Find where the given text appears and provide that cell's center as (x, y) coordinate. 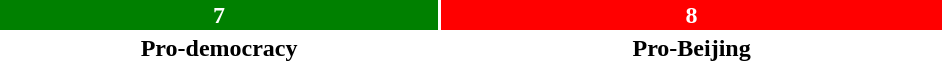
8 (692, 15)
7 (219, 15)
